Identify which cell holds the provided text, then report its (x, y) central coordinate. 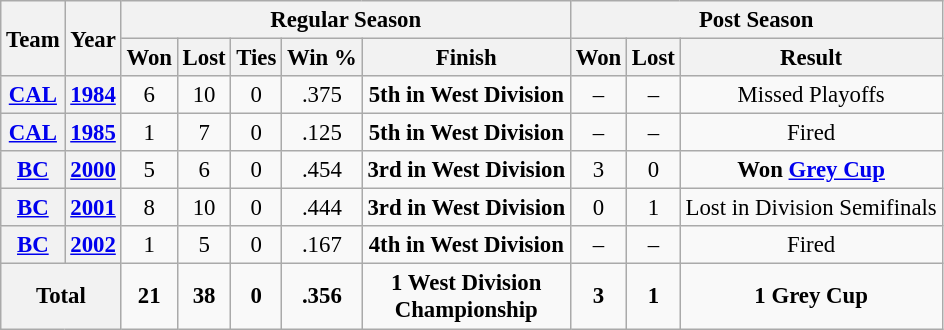
Lost in Division Semifinals (811, 208)
1 Grey Cup (811, 296)
Post Season (756, 20)
Year (93, 38)
Result (811, 58)
2001 (93, 208)
1984 (93, 95)
Win % (322, 58)
Won Grey Cup (811, 170)
8 (149, 208)
1985 (93, 133)
.167 (322, 245)
.356 (322, 296)
.454 (322, 170)
1 West DivisionChampionship (466, 296)
Regular Season (346, 20)
Team (33, 38)
Finish (466, 58)
2002 (93, 245)
21 (149, 296)
Total (61, 296)
.375 (322, 95)
Missed Playoffs (811, 95)
4th in West Division (466, 245)
.125 (322, 133)
7 (204, 133)
38 (204, 296)
.444 (322, 208)
Ties (256, 58)
2000 (93, 170)
